Determine the [x, y] coordinate at the center of the cell enclosing the given text.  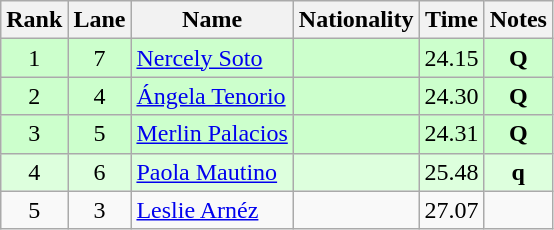
2 [34, 96]
24.30 [452, 96]
Leslie Arnéz [212, 210]
Nercely Soto [212, 58]
1 [34, 58]
24.31 [452, 134]
Nationality [356, 20]
Name [212, 20]
Merlin Palacios [212, 134]
7 [100, 58]
Time [452, 20]
Rank [34, 20]
25.48 [452, 172]
6 [100, 172]
Ángela Tenorio [212, 96]
Notes [518, 20]
Paola Mautino [212, 172]
q [518, 172]
24.15 [452, 58]
27.07 [452, 210]
Lane [100, 20]
